Pinpoint the cell where the given text exists, returning its [x, y] midpoint coordinate. 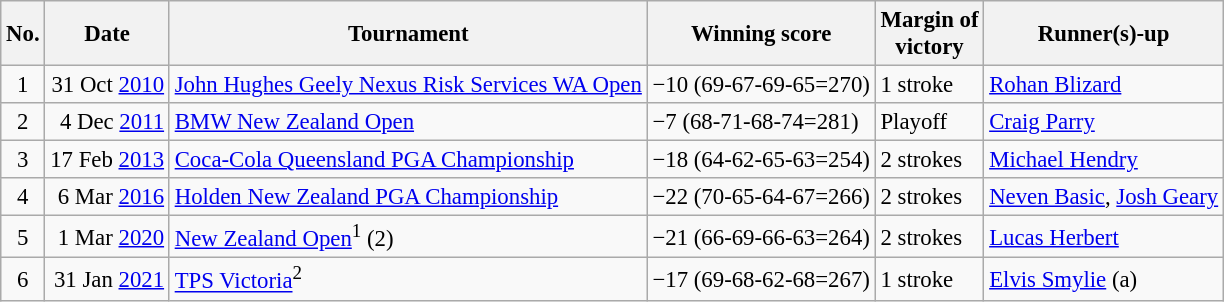
31 Jan 2021 [107, 279]
17 Feb 2013 [107, 160]
1 [23, 85]
Holden New Zealand PGA Championship [408, 197]
−7 (68-71-68-74=281) [761, 122]
Rohan Blizard [1104, 85]
New Zealand Open1 (2) [408, 237]
Playoff [930, 122]
Tournament [408, 34]
31 Oct 2010 [107, 85]
6 Mar 2016 [107, 197]
1 Mar 2020 [107, 237]
Lucas Herbert [1104, 237]
Elvis Smylie (a) [1104, 279]
Coca-Cola Queensland PGA Championship [408, 160]
−17 (69-68-62-68=267) [761, 279]
Michael Hendry [1104, 160]
−18 (64-62-65-63=254) [761, 160]
4 [23, 197]
−21 (66-69-66-63=264) [761, 237]
No. [23, 34]
−22 (70-65-64-67=266) [761, 197]
3 [23, 160]
Margin ofvictory [930, 34]
Runner(s)-up [1104, 34]
TPS Victoria2 [408, 279]
Winning score [761, 34]
Neven Basic, Josh Geary [1104, 197]
BMW New Zealand Open [408, 122]
Date [107, 34]
4 Dec 2011 [107, 122]
2 [23, 122]
5 [23, 237]
6 [23, 279]
−10 (69-67-69-65=270) [761, 85]
John Hughes Geely Nexus Risk Services WA Open [408, 85]
Craig Parry [1104, 122]
